Extract the [x, y] coordinate from the center of the cell holding the provided text.  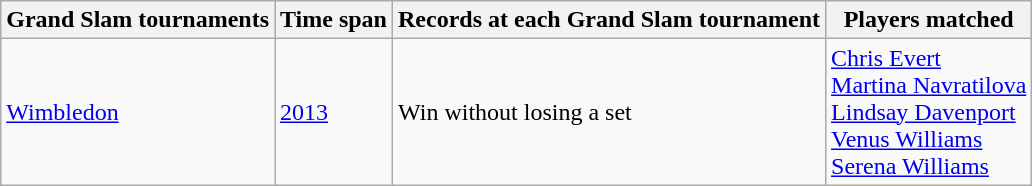
Players matched [929, 20]
Chris EvertMartina NavratilovaLindsay DavenportVenus WilliamsSerena Williams [929, 112]
Time span [333, 20]
Wimbledon [138, 112]
Win without losing a set [608, 112]
2013 [333, 112]
Records at each Grand Slam tournament [608, 20]
Grand Slam tournaments [138, 20]
